Extract the (x, y) coordinate from the center of the cell holding the provided text.  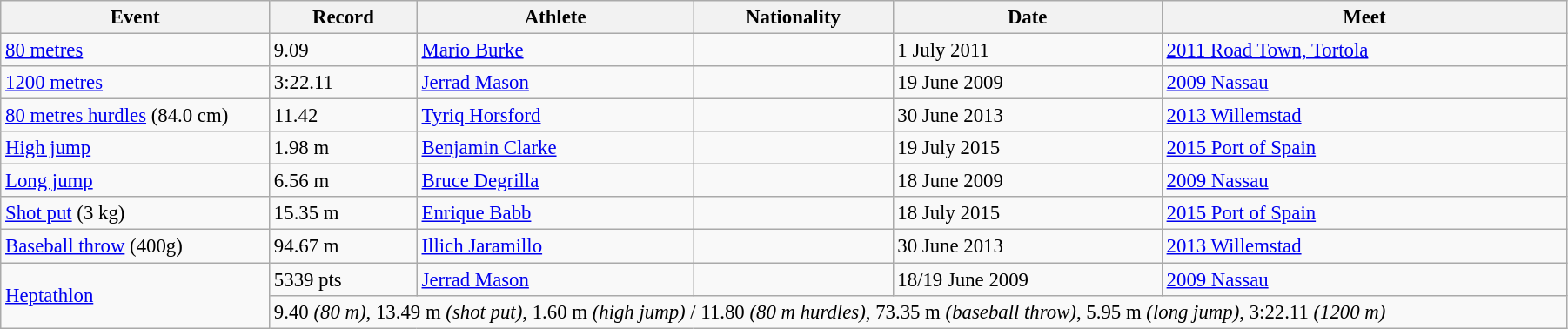
19 June 2009 (1027, 83)
18 June 2009 (1027, 181)
80 metres (136, 50)
Tyriq Horsford (555, 116)
Mario Burke (555, 50)
Shot put (3 kg) (136, 213)
1200 metres (136, 83)
6.56 m (344, 181)
1.98 m (344, 148)
18/19 June 2009 (1027, 279)
3:22.11 (344, 83)
2011 Road Town, Tortola (1364, 50)
94.67 m (344, 246)
Long jump (136, 181)
High jump (136, 148)
80 metres hurdles (84.0 cm) (136, 116)
18 July 2015 (1027, 213)
5339 pts (344, 279)
1 July 2011 (1027, 50)
Nationality (794, 17)
Bruce Degrilla (555, 181)
Date (1027, 17)
Benjamin Clarke (555, 148)
Athlete (555, 17)
Illich Jaramillo (555, 246)
Meet (1364, 17)
Event (136, 17)
Enrique Babb (555, 213)
Record (344, 17)
Heptathlon (136, 296)
Baseball throw (400g) (136, 246)
15.35 m (344, 213)
11.42 (344, 116)
9.40 (80 m), 13.49 m (shot put), 1.60 m (high jump) / 11.80 (80 m hurdles), 73.35 m (baseball throw), 5.95 m (long jump), 3:22.11 (1200 m) (919, 312)
19 July 2015 (1027, 148)
9.09 (344, 50)
